Find where the given text appears and provide that cell's center as [X, Y] coordinate. 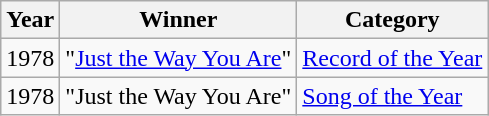
Winner [178, 20]
Category [392, 20]
Record of the Year [392, 58]
Song of the Year [392, 96]
Year [30, 20]
